Identify which cell holds the provided text, then report its [x, y] central coordinate. 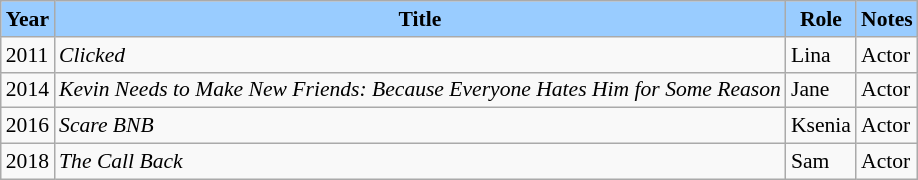
Scare BNB [420, 126]
Title [420, 19]
Kevin Needs to Make New Friends: Because Everyone Hates Him for Some Reason [420, 90]
Sam [821, 162]
2014 [28, 90]
2011 [28, 55]
Clicked [420, 55]
2016 [28, 126]
Year [28, 19]
2018 [28, 162]
The Call Back [420, 162]
Role [821, 19]
Lina [821, 55]
Notes [887, 19]
Ksenia [821, 126]
Jane [821, 90]
